Capture the cell that displays the provided text and extract its [x, y] central coordinate. 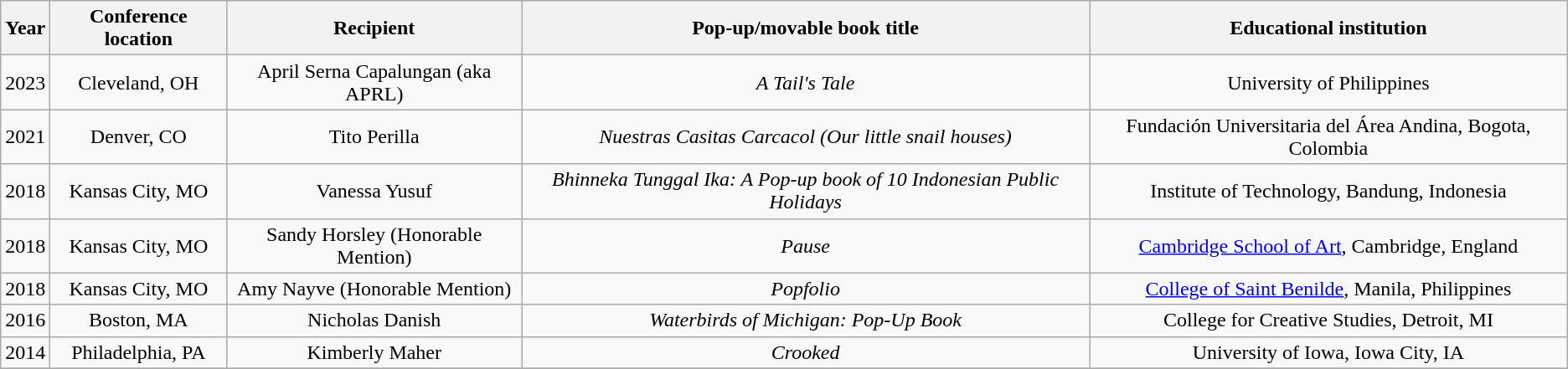
Vanessa Yusuf [374, 191]
2023 [25, 82]
College of Saint Benilde, Manila, Philippines [1328, 289]
Crooked [806, 352]
Philadelphia, PA [139, 352]
April Serna Capalungan (aka APRL) [374, 82]
Amy Nayve (Honorable Mention) [374, 289]
Fundación Universitaria del Área Andina, Bogota, Colombia [1328, 137]
University of Iowa, Iowa City, IA [1328, 352]
Bhinneka Tunggal Ika: A Pop-up book of 10 Indonesian Public Holidays [806, 191]
Boston, MA [139, 320]
Nicholas Danish [374, 320]
Waterbirds of Michigan: Pop-Up Book [806, 320]
Cleveland, OH [139, 82]
Educational institution [1328, 28]
Pop-up/movable book title [806, 28]
2014 [25, 352]
Cambridge School of Art, Cambridge, England [1328, 246]
University of Philippines [1328, 82]
Year [25, 28]
Tito Perilla [374, 137]
Denver, CO [139, 137]
2016 [25, 320]
Institute of Technology, Bandung, Indonesia [1328, 191]
Sandy Horsley (Honorable Mention) [374, 246]
College for Creative Studies, Detroit, MI [1328, 320]
2021 [25, 137]
Pause [806, 246]
Popfolio [806, 289]
Kimberly Maher [374, 352]
Recipient [374, 28]
Nuestras Casitas Carcacol (Our little snail houses) [806, 137]
A Tail's Tale [806, 82]
Conference location [139, 28]
